Find where the given text appears and provide that cell's center as (x, y) coordinate. 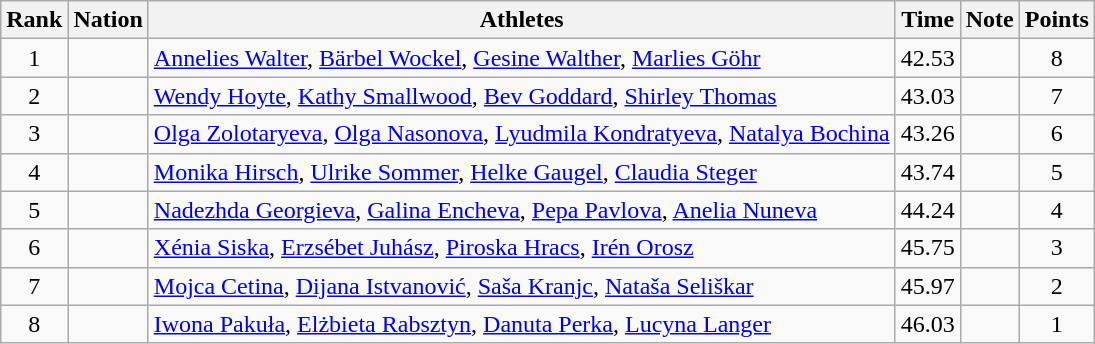
Points (1056, 20)
Time (928, 20)
Nadezhda Georgieva, Galina Encheva, Pepa Pavlova, Anelia Nuneva (522, 210)
Athletes (522, 20)
Wendy Hoyte, Kathy Smallwood, Bev Goddard, Shirley Thomas (522, 96)
Annelies Walter, Bärbel Wockel, Gesine Walther, Marlies Göhr (522, 58)
Note (990, 20)
Rank (34, 20)
44.24 (928, 210)
Xénia Siska, Erzsébet Juhász, Piroska Hracs, Irén Orosz (522, 248)
45.75 (928, 248)
43.26 (928, 134)
Olga Zolotaryeva, Olga Nasonova, Lyudmila Kondratyeva, Natalya Bochina (522, 134)
42.53 (928, 58)
Mojca Cetina, Dijana Istvanović, Saša Kranjc, Nataša Seliškar (522, 286)
43.03 (928, 96)
Iwona Pakuła, Elżbieta Rabsztyn, Danuta Perka, Lucyna Langer (522, 324)
43.74 (928, 172)
Nation (108, 20)
Monika Hirsch, Ulrike Sommer, Helke Gaugel, Claudia Steger (522, 172)
45.97 (928, 286)
46.03 (928, 324)
